For the text-containing cell, return its midpoint in [X, Y] coordinate format. 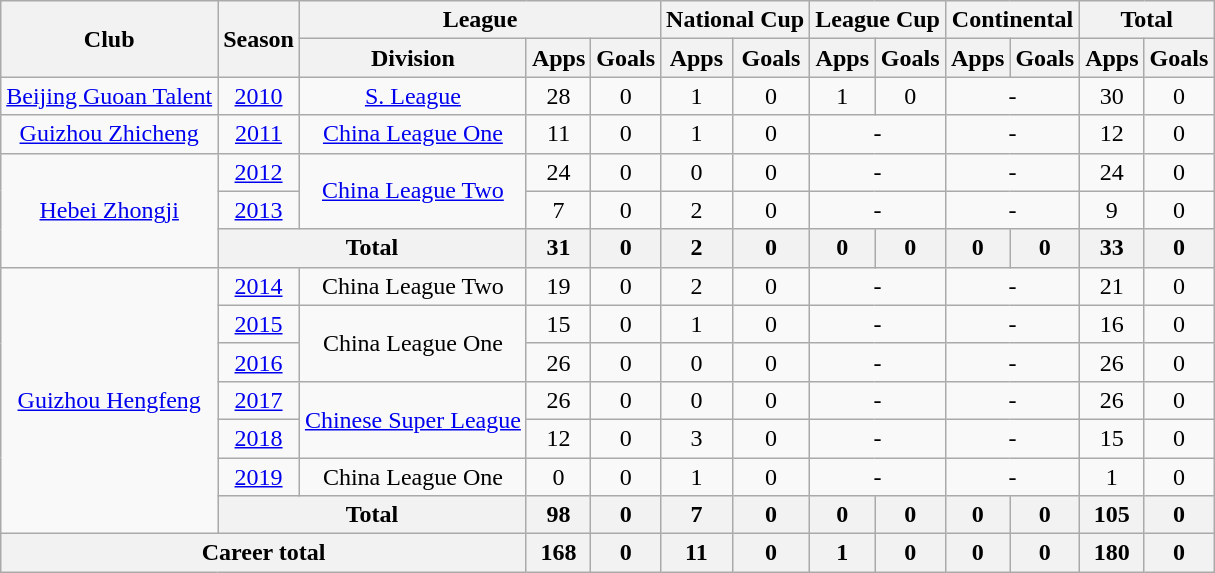
98 [558, 515]
Division [412, 58]
31 [558, 248]
S. League [412, 96]
2011 [259, 134]
League [480, 20]
2018 [259, 438]
Guizhou Zhicheng [110, 134]
2010 [259, 96]
Guizhou Hengfeng [110, 400]
2014 [259, 286]
League Cup [878, 20]
3 [697, 438]
2016 [259, 362]
180 [1112, 553]
105 [1112, 515]
Club [110, 39]
21 [1112, 286]
National Cup [736, 20]
Beijing Guoan Talent [110, 96]
28 [558, 96]
Career total [264, 553]
Season [259, 39]
30 [1112, 96]
33 [1112, 248]
16 [1112, 324]
2019 [259, 477]
Continental [1012, 20]
Hebei Zhongji [110, 210]
2017 [259, 400]
9 [1112, 210]
168 [558, 553]
2015 [259, 324]
Chinese Super League [412, 419]
19 [558, 286]
2013 [259, 210]
2012 [259, 172]
